For the text-containing cell, return its midpoint in [X, Y] coordinate format. 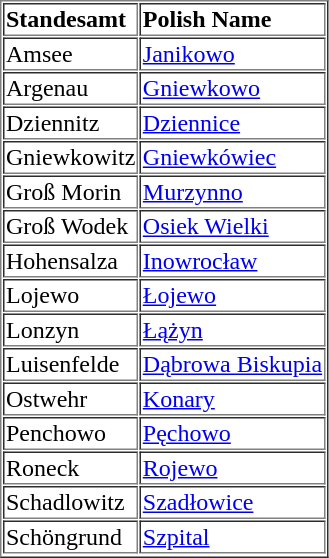
Konary [232, 398]
Dziennice [232, 122]
Penchowo [70, 434]
Murzynno [232, 192]
Roneck [70, 468]
Lojewo [70, 296]
Groß Wodek [70, 226]
Dąbrowa Biskupia [232, 364]
Groß Morin [70, 192]
Ostwehr [70, 398]
Schadlowitz [70, 502]
Gniewkówiec [232, 158]
Łojewo [232, 296]
Hohensalza [70, 260]
Szpital [232, 536]
Argenau [70, 88]
Luisenfelde [70, 364]
Standesamt [70, 20]
Osiek Wielki [232, 226]
Amsee [70, 54]
Schöngrund [70, 536]
Lonzyn [70, 330]
Janikowo [232, 54]
Łążyn [232, 330]
Gniewkowitz [70, 158]
Inowrocław [232, 260]
Dziennitz [70, 122]
Pęchowo [232, 434]
Gniewkowo [232, 88]
Polish Name [232, 20]
Szadłowice [232, 502]
Rojewo [232, 468]
